Provide the (x, y) coordinate of the cell's center where the given text is located.  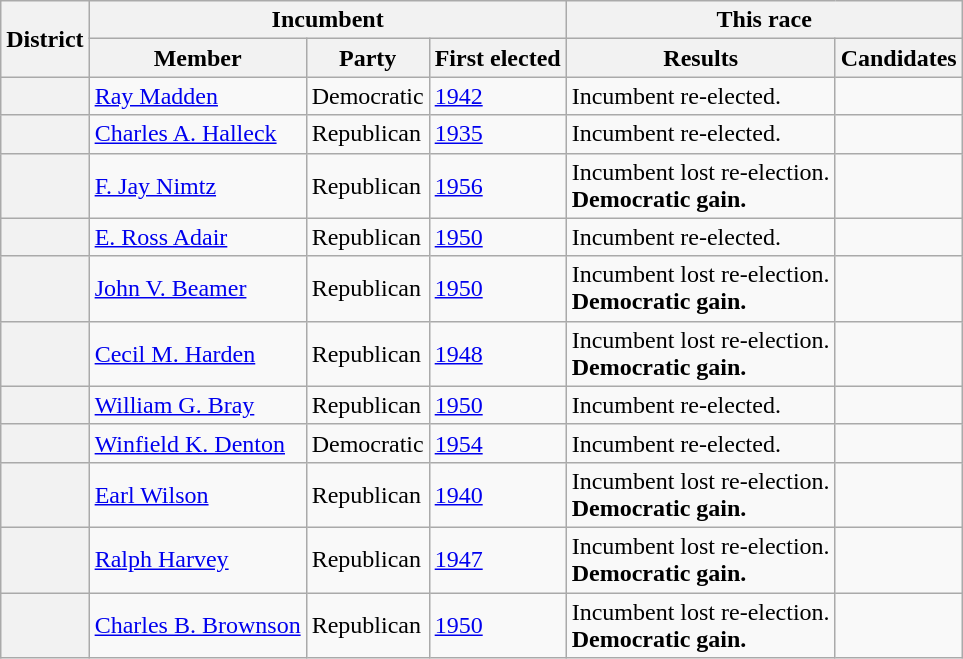
Winfield K. Denton (198, 443)
First elected (498, 58)
1935 (498, 134)
1948 (498, 354)
Candidates (898, 58)
E. Ross Adair (198, 237)
John V. Beamer (198, 288)
William G. Bray (198, 405)
Earl Wilson (198, 494)
F. Jay Nimtz (198, 186)
1942 (498, 96)
Ray Madden (198, 96)
Party (368, 58)
1940 (498, 494)
1947 (498, 560)
Incumbent (328, 20)
Results (700, 58)
Charles B. Brownson (198, 624)
Cecil M. Harden (198, 354)
Member (198, 58)
Charles A. Halleck (198, 134)
1954 (498, 443)
This race (764, 20)
1956 (498, 186)
Ralph Harvey (198, 560)
District (45, 39)
